Scan for the cell matching the given text and deliver its [X, Y] coordinate at center. 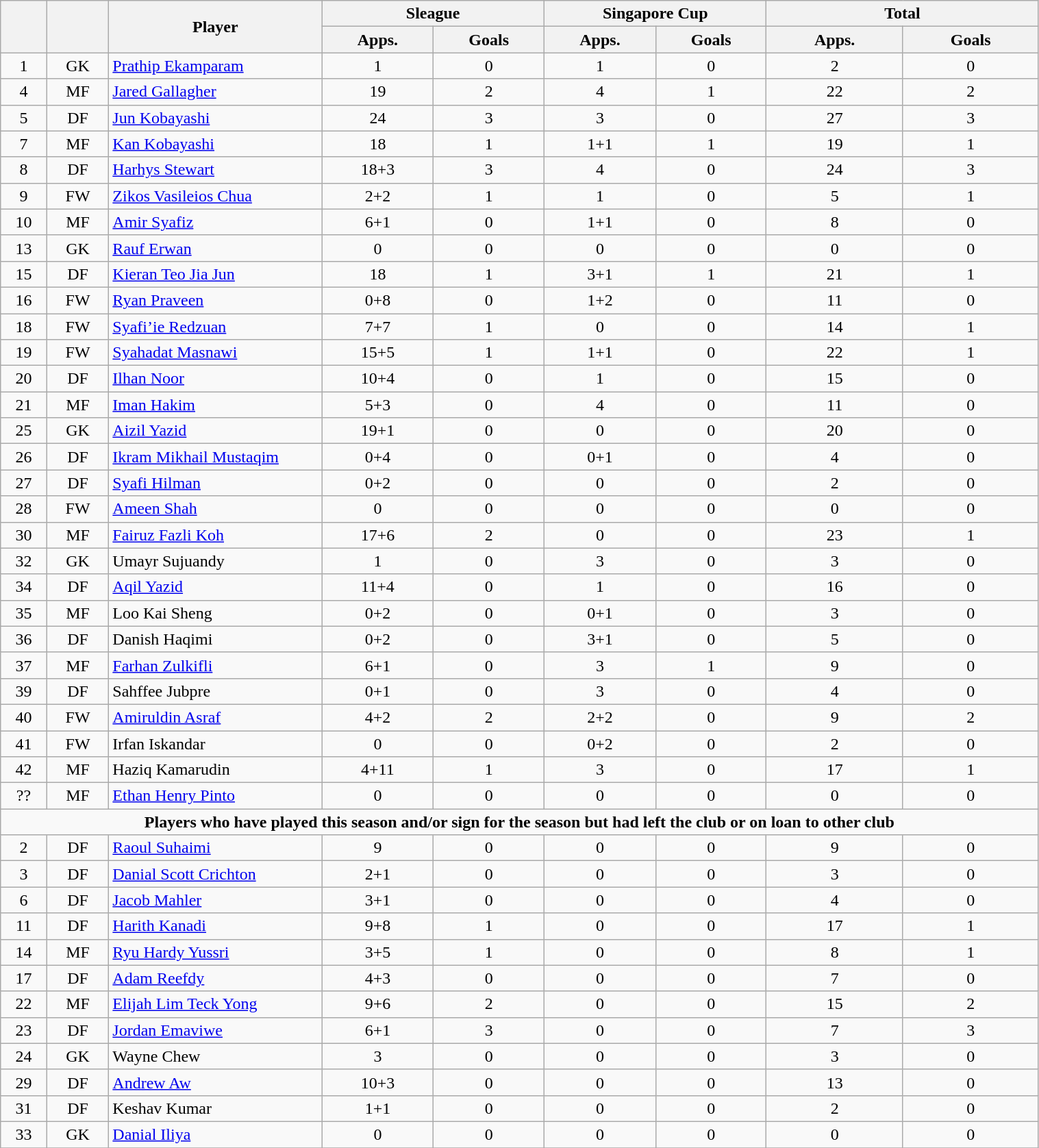
Aqil Yazid [215, 587]
1+2 [600, 300]
Andrew Aw [215, 1082]
4+3 [378, 978]
Umayr Sujuandy [215, 561]
35 [24, 613]
9+8 [378, 926]
Ikram Mikhail Mustaqim [215, 457]
Ethan Henry Pinto [215, 796]
36 [24, 639]
40 [24, 717]
Syafi’ie Redzuan [215, 327]
26 [24, 457]
9+6 [378, 1004]
7+7 [378, 327]
25 [24, 431]
4+2 [378, 717]
Harith Kanadi [215, 926]
39 [24, 691]
37 [24, 665]
31 [24, 1108]
29 [24, 1082]
17+6 [378, 535]
Ryu Hardy Yussri [215, 952]
Syahadat Masnawi [215, 353]
Loo Kai Sheng [215, 613]
Ryan Praveen [215, 300]
Jared Gallagher [215, 92]
Amir Syafiz [215, 222]
19+1 [378, 431]
Wayne Chew [215, 1056]
Jun Kobayashi [215, 118]
0+4 [378, 457]
Player [215, 27]
30 [24, 535]
Rauf Erwan [215, 248]
Zikos Vasileios Chua [215, 196]
34 [24, 587]
10+4 [378, 379]
11+4 [378, 587]
Raoul Suhaimi [215, 848]
15+5 [378, 353]
Amiruldin Asraf [215, 717]
6 [24, 900]
Elijah Lim Teck Yong [215, 1004]
Jacob Mahler [215, 900]
10 [24, 222]
Irfan Iskandar [215, 743]
Harhys Stewart [215, 170]
?? [24, 796]
0+8 [378, 300]
42 [24, 770]
5+3 [378, 405]
18+3 [378, 170]
33 [24, 1134]
Total [903, 14]
41 [24, 743]
Kieran Teo Jia Jun [215, 274]
Danial Scott Crichton [215, 874]
28 [24, 509]
4+11 [378, 770]
2+1 [378, 874]
Ameen Shah [215, 509]
Fairuz Fazli Koh [215, 535]
Iman Hakim [215, 405]
Jordan Emaviwe [215, 1030]
Adam Reefdy [215, 978]
32 [24, 561]
Aizil Yazid [215, 431]
Keshav Kumar [215, 1108]
Sahffee Jubpre [215, 691]
Players who have played this season and/or sign for the season but had left the club or on loan to other club [519, 822]
Danish Haqimi [215, 639]
Singapore Cup [655, 14]
Farhan Zulkifli [215, 665]
Danial Iliya [215, 1134]
Sleague [433, 14]
Syafi Hilman [215, 483]
Kan Kobayashi [215, 144]
3+5 [378, 952]
10+3 [378, 1082]
Haziq Kamarudin [215, 770]
Prathip Ekamparam [215, 66]
Ilhan Noor [215, 379]
